Identify which cell holds the provided text, then report its [X, Y] central coordinate. 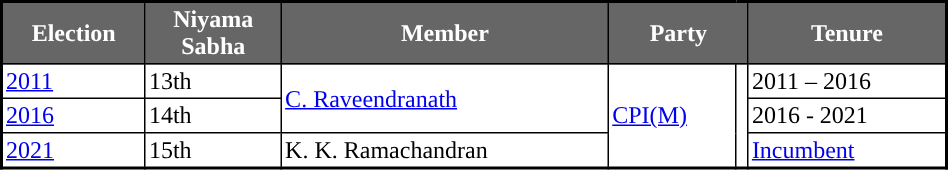
15th [213, 150]
14th [213, 115]
C. Raveendranath [444, 98]
2016 [74, 115]
2021 [74, 150]
2016 - 2021 [847, 115]
13th [213, 81]
Incumbent [847, 150]
2011 – 2016 [847, 81]
NiyamaSabha [213, 33]
Tenure [847, 33]
Party [679, 33]
Election [74, 33]
K. K. Ramachandran [444, 150]
2011 [74, 81]
Member [444, 33]
CPI(M) [673, 116]
